Search for the cell housing the specified text and yield its [X, Y] center coordinate. 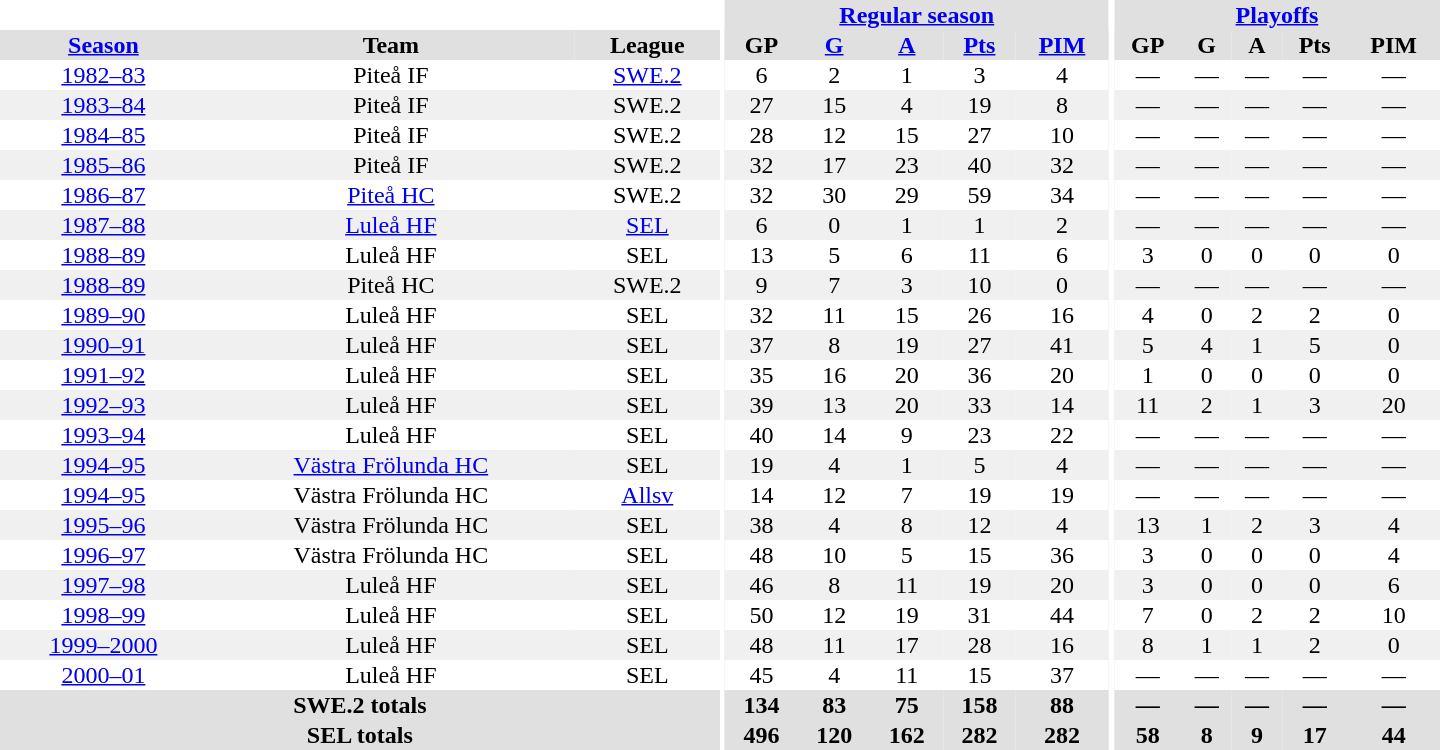
30 [834, 195]
162 [906, 735]
1984–85 [104, 135]
88 [1062, 705]
83 [834, 705]
League [648, 45]
Team [391, 45]
1993–94 [104, 435]
58 [1148, 735]
33 [980, 405]
1991–92 [104, 375]
26 [980, 315]
59 [980, 195]
31 [980, 615]
41 [1062, 345]
1992–93 [104, 405]
Allsv [648, 495]
38 [762, 525]
50 [762, 615]
2000–01 [104, 675]
1996–97 [104, 555]
Season [104, 45]
1990–91 [104, 345]
1997–98 [104, 585]
134 [762, 705]
75 [906, 705]
1982–83 [104, 75]
1985–86 [104, 165]
120 [834, 735]
1986–87 [104, 195]
Regular season [916, 15]
39 [762, 405]
Playoffs [1277, 15]
1998–99 [104, 615]
SWE.2 totals [360, 705]
1999–2000 [104, 645]
1987–88 [104, 225]
496 [762, 735]
1989–90 [104, 315]
29 [906, 195]
34 [1062, 195]
35 [762, 375]
SEL totals [360, 735]
1995–96 [104, 525]
158 [980, 705]
1983–84 [104, 105]
22 [1062, 435]
45 [762, 675]
46 [762, 585]
